Capture the cell that displays the provided text and extract its (x, y) central coordinate. 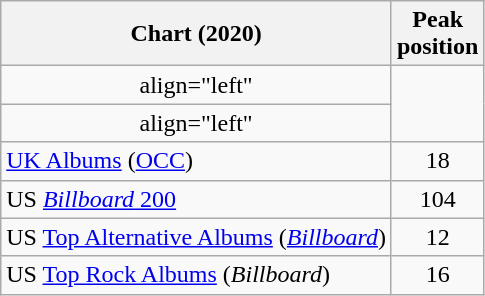
US Top Alternative Albums (Billboard) (196, 237)
18 (437, 161)
12 (437, 237)
UK Albums (OCC) (196, 161)
US Top Rock Albums (Billboard) (196, 275)
Chart (2020) (196, 34)
16 (437, 275)
104 (437, 199)
US Billboard 200 (196, 199)
Peak position (437, 34)
